Determine the [X, Y] coordinate at the center of the cell enclosing the given text.  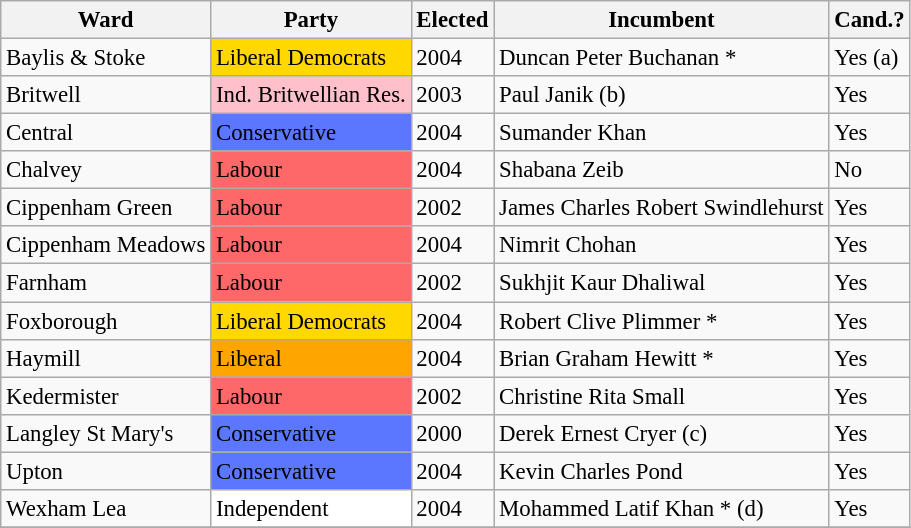
Sukhjit Kaur Dhaliwal [662, 283]
Haymill [106, 358]
2000 [452, 433]
Baylis & Stoke [106, 58]
Britwell [106, 95]
Shabana Zeib [662, 170]
Sumander Khan [662, 133]
2003 [452, 95]
Foxborough [106, 321]
Liberal [311, 358]
Mohammed Latif Khan * (d) [662, 509]
Cippenham Meadows [106, 245]
No [870, 170]
Derek Ernest Cryer (c) [662, 433]
Ind. Britwellian Res. [311, 95]
Elected [452, 20]
Ward [106, 20]
Kevin Charles Pond [662, 471]
Kedermister [106, 396]
Upton [106, 471]
Wexham Lea [106, 509]
Cand.? [870, 20]
Cippenham Green [106, 208]
Party [311, 20]
Incumbent [662, 20]
Chalvey [106, 170]
James Charles Robert Swindlehurst [662, 208]
Duncan Peter Buchanan * [662, 58]
Brian Graham Hewitt * [662, 358]
Langley St Mary's [106, 433]
Central [106, 133]
Paul Janik (b) [662, 95]
Robert Clive Plimmer * [662, 321]
Yes (a) [870, 58]
Independent [311, 509]
Christine Rita Small [662, 396]
Farnham [106, 283]
Nimrit Chohan [662, 245]
